For the text-containing cell, return its midpoint in [X, Y] coordinate format. 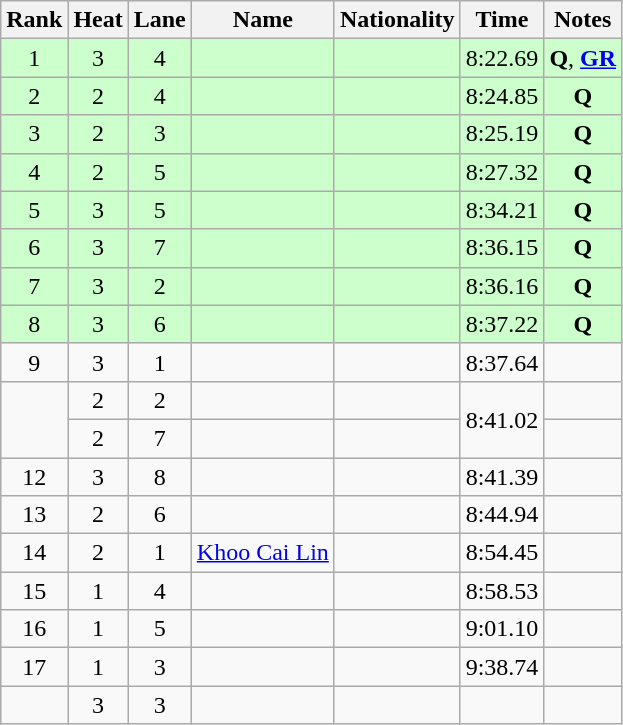
8:27.32 [502, 172]
8:41.02 [502, 419]
8:54.45 [502, 553]
Khoo Cai Lin [262, 553]
8:37.22 [502, 324]
9 [34, 362]
Time [502, 20]
17 [34, 667]
8:25.19 [502, 134]
Heat [98, 20]
8:34.21 [502, 210]
9:01.10 [502, 629]
9:38.74 [502, 667]
8:41.39 [502, 477]
8:22.69 [502, 58]
Nationality [397, 20]
8:37.64 [502, 362]
8:58.53 [502, 591]
8:36.15 [502, 248]
Name [262, 20]
Notes [583, 20]
8:36.16 [502, 286]
8:24.85 [502, 96]
13 [34, 515]
14 [34, 553]
8:44.94 [502, 515]
Rank [34, 20]
Lane [160, 20]
Q, GR [583, 58]
12 [34, 477]
16 [34, 629]
15 [34, 591]
